Detect which cell encompasses the target text, then output its [X, Y] center coordinate. 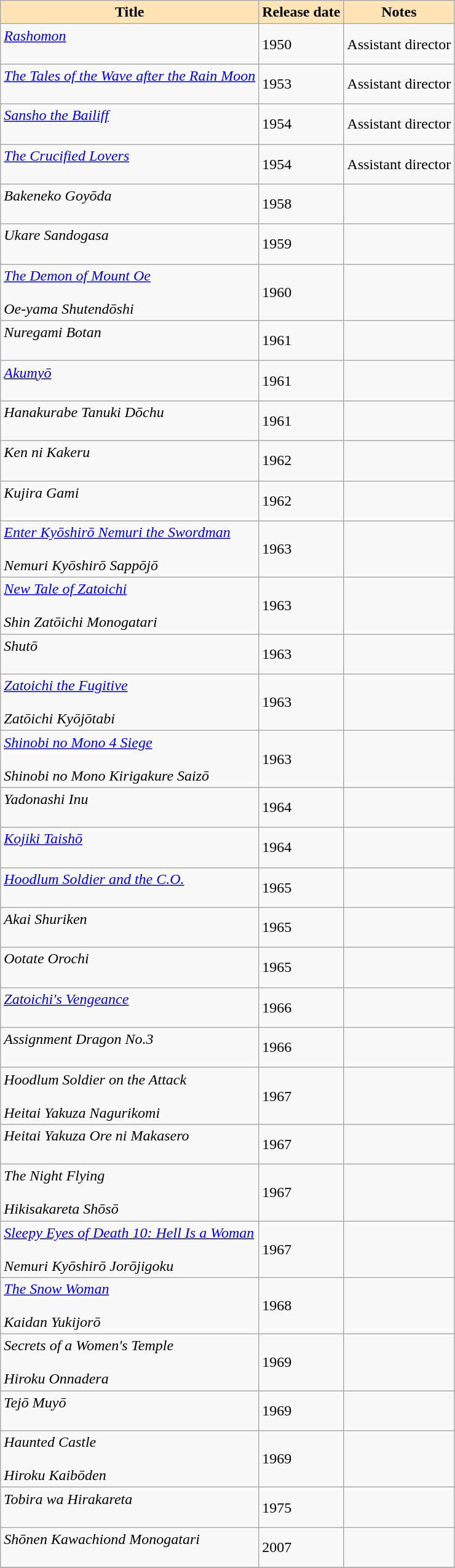
2007 [301, 1548]
Akumyō [130, 380]
Heitai Yakuza Ore ni Makasero [130, 1144]
Shinobi no Mono 4 SiegeShinobi no Mono Kirigakure Saizō [130, 759]
Bakeneko Goyōda [130, 204]
Haunted CastleHiroku Kaibōden [130, 1459]
The Night FlyingHikisakareta Shōsō [130, 1192]
Akai Shuriken [130, 928]
Zatoichi the FugitiveZatōichi Kyōjōtabi [130, 702]
Kojiki Taishō [130, 848]
1959 [301, 244]
Tejō Muyō [130, 1411]
1958 [301, 204]
New Tale of ZatoichiShin Zatōichi Monogatari [130, 606]
1953 [301, 84]
1960 [301, 292]
Release date [301, 12]
Kujira Gami [130, 501]
1968 [301, 1306]
Title [130, 12]
The Demon of Mount OeOe-yama Shutendōshi [130, 292]
Shōnen Kawachiond Monogatari [130, 1548]
Sansho the Bailiff [130, 124]
Yadonashi Inu [130, 807]
Secrets of a Women's TempleHiroku Onnadera [130, 1363]
The Snow WomanKaidan Yukijorō [130, 1306]
1975 [301, 1507]
The Tales of the Wave after the Rain Moon [130, 84]
1950 [301, 44]
Sleepy Eyes of Death 10: Hell Is a WomanNemuri Kyōshirō Jorōjigoku [130, 1249]
The Crucified Lovers [130, 164]
Notes [399, 12]
Hoodlum Soldier and the C.O. [130, 887]
Ukare Sandogasa [130, 244]
Hoodlum Soldier on the AttackHeitai Yakuza Nagurikomi [130, 1096]
Assignment Dragon No.3 [130, 1047]
Zatoichi's Vengeance [130, 1008]
Hanakurabe Tanuki Dōchu [130, 421]
Ken ni Kakeru [130, 460]
Enter Kyōshirō Nemuri the SwordmanNemuri Kyōshirō Sappōjō [130, 549]
Shutō [130, 655]
Nuregami Botan [130, 341]
Rashomon [130, 44]
Ootate Orochi [130, 967]
Tobira wa Hirakareta [130, 1507]
